Return [x, y] of the center of cell containing provided text 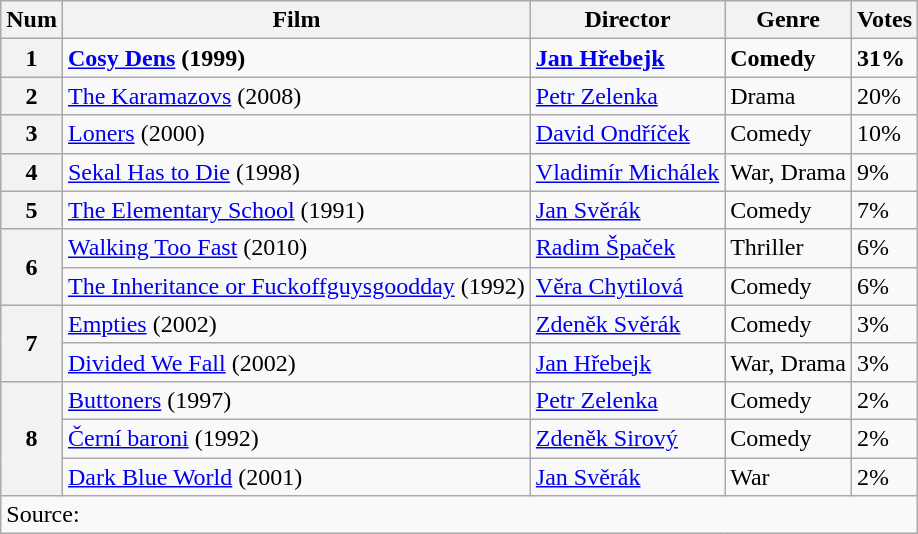
Sekal Has to Die (1998) [296, 172]
Buttoners (1997) [296, 400]
1 [32, 58]
Zdeněk Sirový [627, 438]
The Elementary School (1991) [296, 210]
Loners (2000) [296, 134]
Walking Too Fast (2010) [296, 248]
Černí baroni (1992) [296, 438]
Dark Blue World (2001) [296, 477]
10% [884, 134]
20% [884, 96]
7 [32, 343]
The Inheritance or Fuckoffguysgoodday (1992) [296, 286]
Num [32, 20]
Source: [460, 515]
8 [32, 438]
5 [32, 210]
3 [32, 134]
Film [296, 20]
Cosy Dens (1999) [296, 58]
Genre [788, 20]
Empties (2002) [296, 324]
The Karamazovs (2008) [296, 96]
4 [32, 172]
Divided We Fall (2002) [296, 362]
Thriller [788, 248]
6 [32, 267]
War [788, 477]
Zdeněk Svěrák [627, 324]
Vladimír Michálek [627, 172]
Radim Špaček [627, 248]
Director [627, 20]
David Ondříček [627, 134]
Drama [788, 96]
31% [884, 58]
7% [884, 210]
9% [884, 172]
Věra Chytilová [627, 286]
Votes [884, 20]
2 [32, 96]
